Locate the cell with the specified text and output its (X, Y) center coordinate. 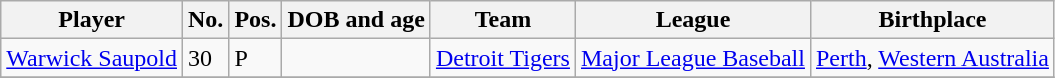
Team (502, 20)
Perth, Western Australia (932, 58)
Pos. (256, 20)
Player (92, 20)
League (692, 20)
No. (206, 20)
Birthplace (932, 20)
Detroit Tigers (502, 58)
Major League Baseball (692, 58)
P (256, 58)
Warwick Saupold (92, 58)
30 (206, 58)
DOB and age (356, 20)
